Capture the cell that displays the provided text and extract its (X, Y) central coordinate. 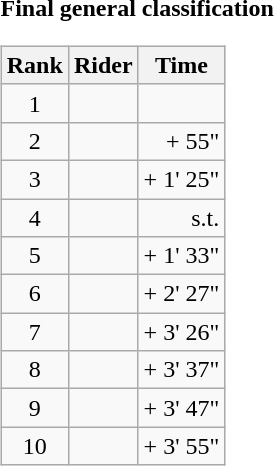
s.t. (182, 217)
+ 2' 27" (182, 294)
6 (34, 294)
+ 55" (182, 141)
5 (34, 256)
Rider (103, 65)
Rank (34, 65)
+ 3' 37" (182, 370)
7 (34, 332)
9 (34, 408)
1 (34, 103)
3 (34, 179)
+ 3' 55" (182, 446)
+ 1' 33" (182, 256)
8 (34, 370)
4 (34, 217)
10 (34, 446)
+ 1' 25" (182, 179)
Time (182, 65)
2 (34, 141)
+ 3' 26" (182, 332)
+ 3' 47" (182, 408)
